Determine the [X, Y] coordinate at the center of the cell enclosing the given text.  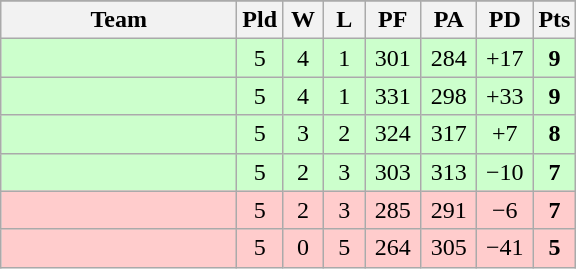
L [344, 20]
8 [554, 134]
331 [393, 96]
PD [505, 20]
W [304, 20]
303 [393, 172]
0 [304, 248]
Pts [554, 20]
313 [449, 172]
−41 [505, 248]
+7 [505, 134]
+17 [505, 58]
264 [393, 248]
324 [393, 134]
285 [393, 210]
+33 [505, 96]
PA [449, 20]
284 [449, 58]
305 [449, 248]
291 [449, 210]
298 [449, 96]
−10 [505, 172]
301 [393, 58]
−6 [505, 210]
PF [393, 20]
Team [119, 20]
Pld [260, 20]
317 [449, 134]
